Return the (X, Y) coordinate for the center point of the cell that contains the specified text.  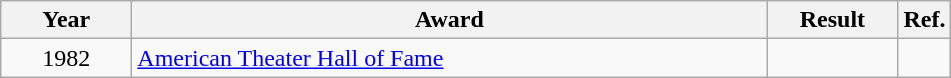
Ref. (924, 20)
Award (450, 20)
American Theater Hall of Fame (450, 58)
Result (832, 20)
1982 (66, 58)
Year (66, 20)
